From the cell containing the given text, extract its center point as (X, Y) coordinate. 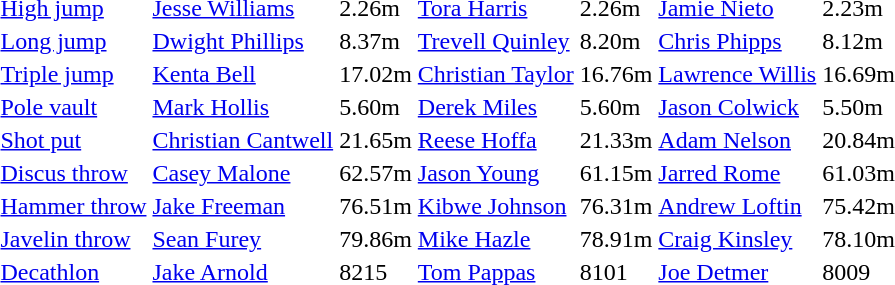
Christian Cantwell (243, 140)
Mark Hollis (243, 107)
Sean Furey (243, 239)
Lawrence Willis (738, 74)
21.65m (376, 140)
Andrew Loftin (738, 206)
16.76m (616, 74)
Jason Colwick (738, 107)
Kibwe Johnson (496, 206)
Jarred Rome (738, 173)
Casey Malone (243, 173)
61.15m (616, 173)
62.57m (376, 173)
Craig Kinsley (738, 239)
Chris Phipps (738, 41)
Christian Taylor (496, 74)
Trevell Quinley (496, 41)
Jake Freeman (243, 206)
17.02m (376, 74)
78.91m (616, 239)
Reese Hoffa (496, 140)
21.33m (616, 140)
76.51m (376, 206)
Derek Miles (496, 107)
Mike Hazle (496, 239)
Dwight Phillips (243, 41)
79.86m (376, 239)
Kenta Bell (243, 74)
Jason Young (496, 173)
76.31m (616, 206)
Adam Nelson (738, 140)
8.37m (376, 41)
8.20m (616, 41)
